From the cell containing the given text, extract its center point as [X, Y] coordinate. 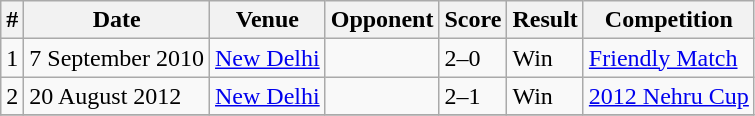
Opponent [382, 20]
1 [12, 58]
Friendly Match [668, 58]
Venue [268, 20]
2–0 [473, 58]
2012 Nehru Cup [668, 96]
Date [117, 20]
Score [473, 20]
Competition [668, 20]
20 August 2012 [117, 96]
2–1 [473, 96]
7 September 2010 [117, 58]
Result [545, 20]
# [12, 20]
2 [12, 96]
